Pinpoint the cell where the given text exists, returning its (x, y) midpoint coordinate. 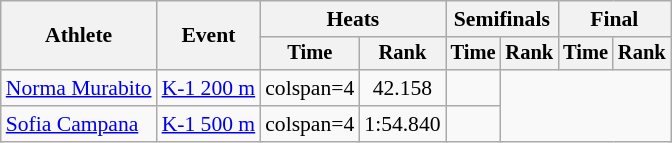
Semifinals (502, 19)
1:54.840 (402, 124)
Sofia Campana (79, 124)
Heats (352, 19)
Norma Murabito (79, 88)
K-1 500 m (209, 124)
Event (209, 36)
Final (614, 19)
Athlete (79, 36)
K-1 200 m (209, 88)
42.158 (402, 88)
